Return (X, Y) of the center of cell containing provided text 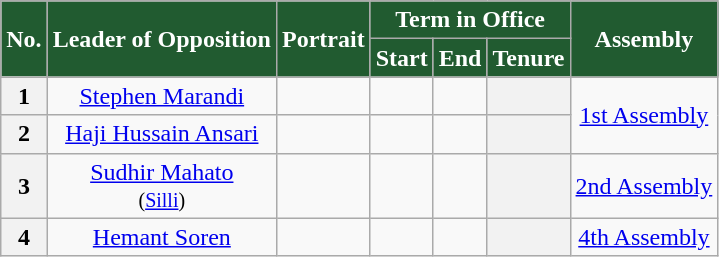
3 (24, 186)
Leader of Opposition (162, 39)
4th Assembly (644, 237)
No. (24, 39)
Portrait (323, 39)
2 (24, 134)
Stephen Marandi (162, 96)
Term in Office (470, 20)
4 (24, 237)
Haji Hussain Ansari (162, 134)
Tenure (528, 58)
1 (24, 96)
End (460, 58)
1st Assembly (644, 115)
Assembly (644, 39)
Start (402, 58)
Hemant Soren (162, 237)
2nd Assembly (644, 186)
Sudhir Mahato(Silli) (162, 186)
